Capture the cell that displays the provided text and extract its (x, y) central coordinate. 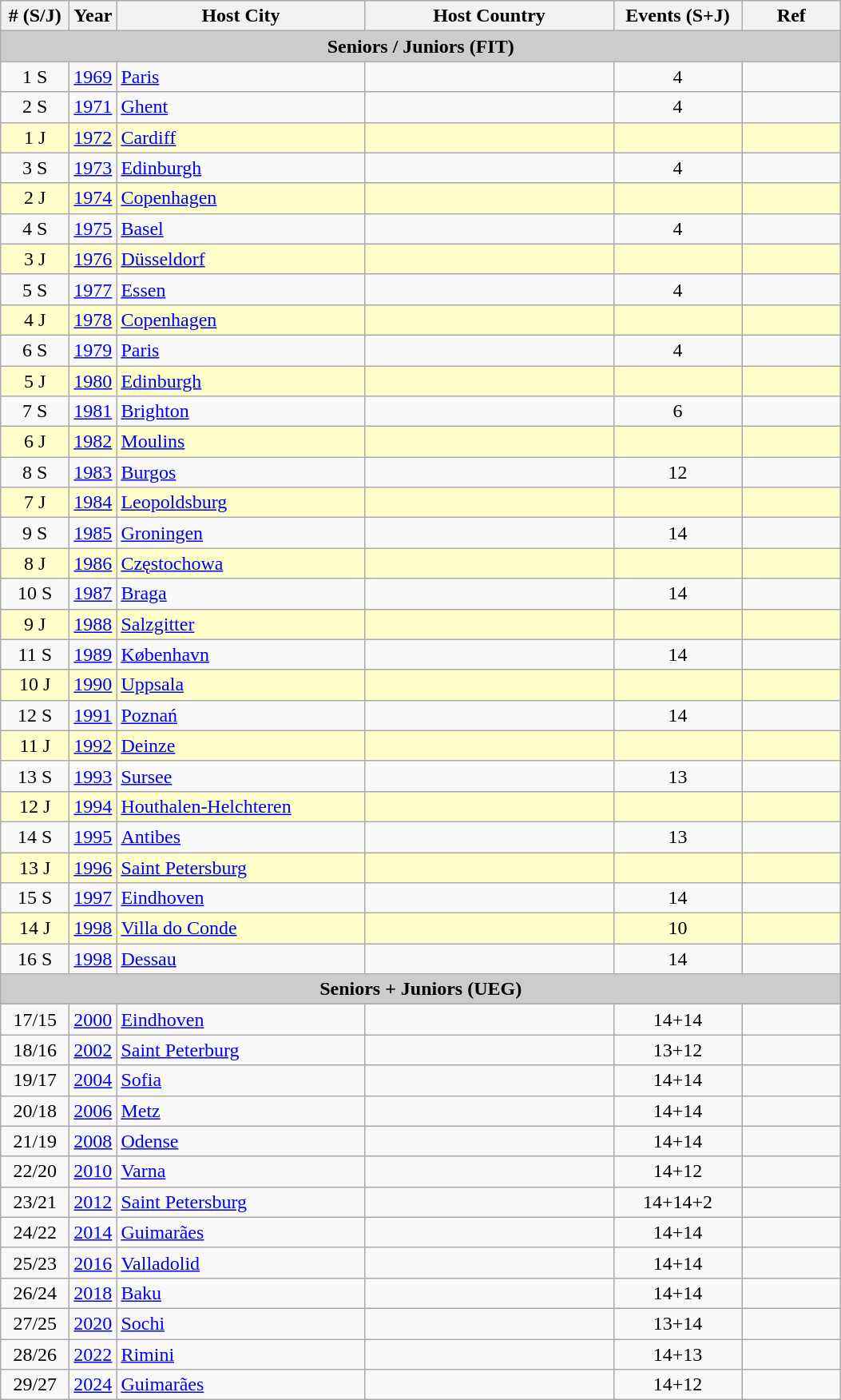
Salzgitter (241, 624)
1989 (93, 654)
5 S (35, 289)
Groningen (241, 533)
2018 (93, 1293)
Dessau (241, 959)
1976 (93, 259)
2012 (93, 1202)
12 S (35, 715)
Seniors + Juniors (UEG) (421, 989)
25/23 (35, 1263)
14 J (35, 929)
12 (677, 472)
16 S (35, 959)
Valladolid (241, 1263)
Burgos (241, 472)
11 S (35, 654)
1984 (93, 503)
1987 (93, 594)
1997 (93, 898)
12 J (35, 806)
1991 (93, 715)
2022 (93, 1354)
1980 (93, 381)
Sofia (241, 1080)
19/17 (35, 1080)
1986 (93, 563)
10 J (35, 685)
20/18 (35, 1111)
17/15 (35, 1020)
29/27 (35, 1385)
Host City (241, 16)
Częstochowa (241, 563)
Sochi (241, 1323)
11 J (35, 746)
14 S (35, 837)
2006 (93, 1111)
2000 (93, 1020)
Ref (791, 16)
1990 (93, 685)
13+12 (677, 1050)
København (241, 654)
Odense (241, 1141)
1975 (93, 229)
1978 (93, 320)
Seniors / Juniors (FIT) (421, 46)
1985 (93, 533)
21/19 (35, 1141)
Cardiff (241, 137)
Metz (241, 1111)
2 S (35, 107)
9 S (35, 533)
14+14+2 (677, 1202)
Events (S+J) (677, 16)
Moulins (241, 442)
6 J (35, 442)
8 S (35, 472)
2004 (93, 1080)
Düsseldorf (241, 259)
5 J (35, 381)
13+14 (677, 1323)
2016 (93, 1263)
18/16 (35, 1050)
1977 (93, 289)
1992 (93, 746)
13 S (35, 776)
13 J (35, 867)
Varna (241, 1171)
2008 (93, 1141)
Host Country (489, 16)
1973 (93, 168)
# (S/J) (35, 16)
Leopoldsburg (241, 503)
Baku (241, 1293)
1974 (93, 198)
1 J (35, 137)
Poznań (241, 715)
2024 (93, 1385)
1982 (93, 442)
2002 (93, 1050)
28/26 (35, 1354)
6 S (35, 350)
22/20 (35, 1171)
8 J (35, 563)
1971 (93, 107)
15 S (35, 898)
1972 (93, 137)
Houthalen-Helchteren (241, 806)
2010 (93, 1171)
4 S (35, 229)
6 (677, 412)
1 S (35, 77)
Villa do Conde (241, 929)
7 S (35, 412)
2 J (35, 198)
Rimini (241, 1354)
Basel (241, 229)
3 S (35, 168)
10 (677, 929)
2014 (93, 1232)
10 S (35, 594)
Uppsala (241, 685)
1979 (93, 350)
1969 (93, 77)
4 J (35, 320)
Antibes (241, 837)
14+13 (677, 1354)
1994 (93, 806)
9 J (35, 624)
26/24 (35, 1293)
Ghent (241, 107)
1988 (93, 624)
24/22 (35, 1232)
1983 (93, 472)
Sursee (241, 776)
27/25 (35, 1323)
Brighton (241, 412)
2020 (93, 1323)
Year (93, 16)
3 J (35, 259)
1995 (93, 837)
Essen (241, 289)
23/21 (35, 1202)
1981 (93, 412)
Braga (241, 594)
1993 (93, 776)
1996 (93, 867)
Saint Peterburg (241, 1050)
7 J (35, 503)
Deinze (241, 746)
